From the cell containing the given text, extract its center point as [X, Y] coordinate. 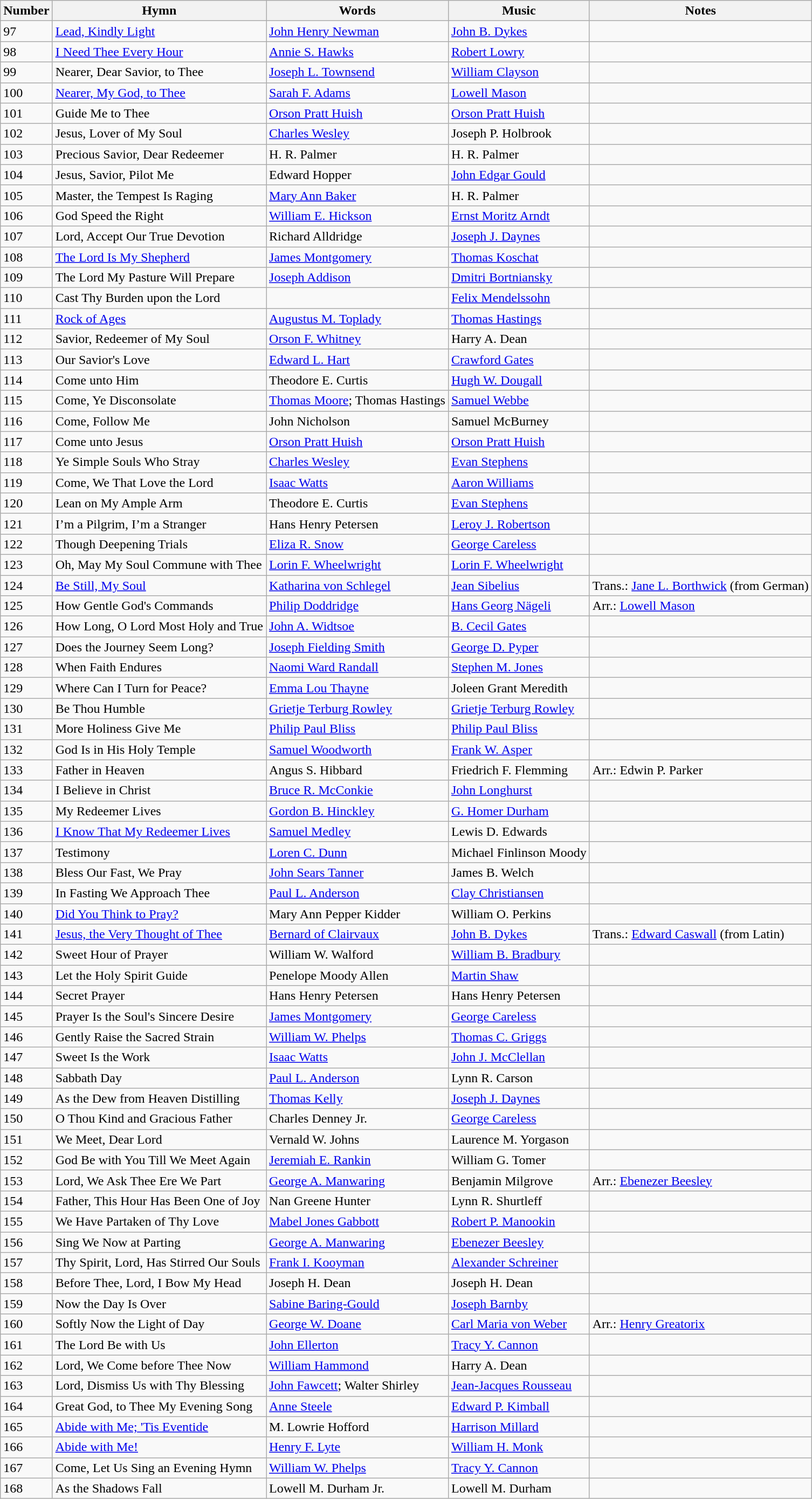
John Longhurst [519, 790]
143 [26, 975]
Precious Savior, Dear Redeemer [159, 154]
John J. McClellan [519, 1057]
Master, the Tempest Is Raging [159, 195]
God Is in His Holy Temple [159, 749]
Michael Finlinson Moody [519, 852]
Charles Denney Jr. [357, 1119]
Ebenezer Beesley [519, 1242]
100 [26, 93]
130 [26, 709]
120 [26, 503]
Lewis D. Edwards [519, 831]
129 [26, 688]
Gordon B. Hinckley [357, 811]
Crawford Gates [519, 360]
126 [26, 627]
Edward L. Hart [357, 360]
B. Cecil Gates [519, 627]
Come, We That Love the Lord [159, 483]
Did You Think to Pray? [159, 914]
127 [26, 647]
Testimony [159, 852]
Katharina von Schlegel [357, 585]
Nearer, Dear Savior, to Thee [159, 72]
The Lord Is My Shepherd [159, 257]
John Sears Tanner [357, 872]
101 [26, 113]
Gently Raise the Sacred Strain [159, 1037]
Music [519, 11]
John A. Widtsoe [357, 627]
I Need Thee Every Hour [159, 52]
Jesus, Lover of My Soul [159, 134]
154 [26, 1201]
136 [26, 831]
Philip Doddridge [357, 606]
Mary Ann Pepper Kidder [357, 914]
Father, This Hour Has Been One of Joy [159, 1201]
William Hammond [357, 1365]
Felix Mendelssohn [519, 298]
153 [26, 1180]
Lowell M. Durham [519, 1488]
Lord, Accept Our True Devotion [159, 236]
155 [26, 1221]
105 [26, 195]
Come unto Him [159, 380]
Come, Ye Disconsolate [159, 401]
O Thou Kind and Gracious Father [159, 1119]
Arr.: Edwin P. Parker [700, 770]
165 [26, 1427]
Joseph L. Townsend [357, 72]
As the Dew from Heaven Distilling [159, 1098]
Guide Me to Thee [159, 113]
Joseph P. Holbrook [519, 134]
Annie S. Hawks [357, 52]
More Holiness Give Me [159, 729]
Laurence M. Yorgason [519, 1139]
John Ellerton [357, 1345]
Let the Holy Spirit Guide [159, 975]
111 [26, 319]
Trans.: Edward Caswall (from Latin) [700, 934]
Oh, May My Soul Commune with Thee [159, 565]
107 [26, 236]
Come, Let Us Sing an Evening Hymn [159, 1468]
106 [26, 216]
Henry F. Lyte [357, 1447]
116 [26, 421]
Bernard of Clairvaux [357, 934]
William E. Hickson [357, 216]
Loren C. Dunn [357, 852]
Richard Alldridge [357, 236]
We Meet, Dear Lord [159, 1139]
160 [26, 1324]
Arr.: Ebenezer Beesley [700, 1180]
148 [26, 1078]
Naomi Ward Randall [357, 668]
Martin Shaw [519, 975]
Dmitri Bortniansky [519, 278]
Arr.: Henry Greatorix [700, 1324]
117 [26, 442]
109 [26, 278]
How Long, O Lord Most Holy and True [159, 627]
Jean Sibelius [519, 585]
Sweet Is the Work [159, 1057]
Harrison Millard [519, 1427]
167 [26, 1468]
Number [26, 11]
Lord, We Come before Thee Now [159, 1365]
Though Deepening Trials [159, 544]
134 [26, 790]
Lead, Kindly Light [159, 31]
Words [357, 11]
Where Can I Turn for Peace? [159, 688]
Nearer, My God, to Thee [159, 93]
114 [26, 380]
Mabel Jones Gabbott [357, 1221]
Joleen Grant Meredith [519, 688]
George D. Pyper [519, 647]
Come, Follow Me [159, 421]
John Fawcett; Walter Shirley [357, 1386]
Father in Heaven [159, 770]
138 [26, 872]
Robert Lowry [519, 52]
145 [26, 1016]
150 [26, 1119]
Sarah F. Adams [357, 93]
151 [26, 1139]
The Lord My Pasture Will Prepare [159, 278]
168 [26, 1488]
Hugh W. Dougall [519, 380]
102 [26, 134]
I Believe in Christ [159, 790]
Joseph Barnby [519, 1304]
When Faith Endures [159, 668]
Joseph Addison [357, 278]
Orson F. Whitney [357, 339]
Savior, Redeemer of My Soul [159, 339]
Leroy J. Robertson [519, 524]
140 [26, 914]
Robert P. Manookin [519, 1221]
M. Lowrie Hofford [357, 1427]
Sabbath Day [159, 1078]
William W. Walford [357, 955]
Emma Lou Thayne [357, 688]
Does the Journey Seem Long? [159, 647]
98 [26, 52]
God Speed the Right [159, 216]
147 [26, 1057]
Thomas Hastings [519, 319]
Bless Our Fast, We Pray [159, 872]
The Lord Be with Us [159, 1345]
Thomas Koschat [519, 257]
I Know That My Redeemer Lives [159, 831]
I’m a Pilgrim, I’m a Stranger [159, 524]
Hans Georg Nägeli [519, 606]
Alexander Schreiner [519, 1263]
Bruce R. McConkie [357, 790]
149 [26, 1098]
Samuel Medley [357, 831]
God Be with You Till We Meet Again [159, 1160]
158 [26, 1283]
Lord, Dismiss Us with Thy Blessing [159, 1386]
Samuel Woodworth [357, 749]
132 [26, 749]
Mary Ann Baker [357, 195]
Jeremiah E. Rankin [357, 1160]
Frank I. Kooyman [357, 1263]
Be Thou Humble [159, 709]
164 [26, 1406]
Sabine Baring-Gould [357, 1304]
Samuel McBurney [519, 421]
Edward Hopper [357, 175]
Thomas C. Griggs [519, 1037]
Be Still, My Soul [159, 585]
Lord, We Ask Thee Ere We Part [159, 1180]
Hymn [159, 11]
123 [26, 565]
Great God, to Thee My Evening Song [159, 1406]
121 [26, 524]
William G. Tomer [519, 1160]
Anne Steele [357, 1406]
104 [26, 175]
Thy Spirit, Lord, Has Stirred Our Souls [159, 1263]
128 [26, 668]
112 [26, 339]
162 [26, 1365]
Prayer Is the Soul's Sincere Desire [159, 1016]
Ye Simple Souls Who Stray [159, 462]
In Fasting We Approach Thee [159, 893]
Abide with Me! [159, 1447]
Augustus M. Toplady [357, 319]
Frank W. Asper [519, 749]
141 [26, 934]
John Henry Newman [357, 31]
119 [26, 483]
118 [26, 462]
Lynn R. Carson [519, 1078]
John Edgar Gould [519, 175]
My Redeemer Lives [159, 811]
Nan Greene Hunter [357, 1201]
Cast Thy Burden upon the Lord [159, 298]
Ernst Moritz Arndt [519, 216]
We Have Partaken of Thy Love [159, 1221]
James B. Welch [519, 872]
99 [26, 72]
113 [26, 360]
William B. Bradbury [519, 955]
Jesus, the Very Thought of Thee [159, 934]
Trans.: Jane L. Borthwick (from German) [700, 585]
Before Thee, Lord, I Bow My Head [159, 1283]
110 [26, 298]
135 [26, 811]
Lean on My Ample Arm [159, 503]
Lowell M. Durham Jr. [357, 1488]
146 [26, 1037]
122 [26, 544]
Secret Prayer [159, 996]
97 [26, 31]
George W. Doane [357, 1324]
Arr.: Lowell Mason [700, 606]
163 [26, 1386]
Softly Now the Light of Day [159, 1324]
Come unto Jesus [159, 442]
Angus S. Hibbard [357, 770]
152 [26, 1160]
156 [26, 1242]
139 [26, 893]
103 [26, 154]
133 [26, 770]
Now the Day Is Over [159, 1304]
Benjamin Milgrove [519, 1180]
Vernald W. Johns [357, 1139]
William Clayson [519, 72]
Stephen M. Jones [519, 668]
Abide with Me; 'Tis Eventide [159, 1427]
142 [26, 955]
Clay Christiansen [519, 893]
Thomas Kelly [357, 1098]
Notes [700, 11]
G. Homer Durham [519, 811]
Lynn R. Shurtleff [519, 1201]
131 [26, 729]
Rock of Ages [159, 319]
Sing We Now at Parting [159, 1242]
144 [26, 996]
Aaron Williams [519, 483]
166 [26, 1447]
108 [26, 257]
159 [26, 1304]
157 [26, 1263]
124 [26, 585]
William O. Perkins [519, 914]
125 [26, 606]
Samuel Webbe [519, 401]
161 [26, 1345]
Jesus, Savior, Pilot Me [159, 175]
Edward P. Kimball [519, 1406]
William H. Monk [519, 1447]
Eliza R. Snow [357, 544]
Jean-Jacques Rousseau [519, 1386]
Thomas Moore; Thomas Hastings [357, 401]
Joseph Fielding Smith [357, 647]
Our Savior's Love [159, 360]
Carl Maria von Weber [519, 1324]
Sweet Hour of Prayer [159, 955]
115 [26, 401]
As the Shadows Fall [159, 1488]
How Gentle God's Commands [159, 606]
Friedrich F. Flemming [519, 770]
John Nicholson [357, 421]
Lowell Mason [519, 93]
Penelope Moody Allen [357, 975]
137 [26, 852]
